Provide the (X, Y) coordinate of the cell's center where the given text is located.  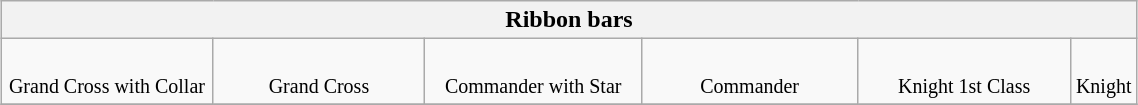
Commander with Star (533, 72)
Knight 1st Class (964, 72)
Commander (749, 72)
Grand Cross (319, 72)
Ribbon bars (569, 20)
Grand Cross with Collar (107, 72)
Knight (1104, 72)
